Output the [x, y] coordinate of the center of the cell containing the given text.  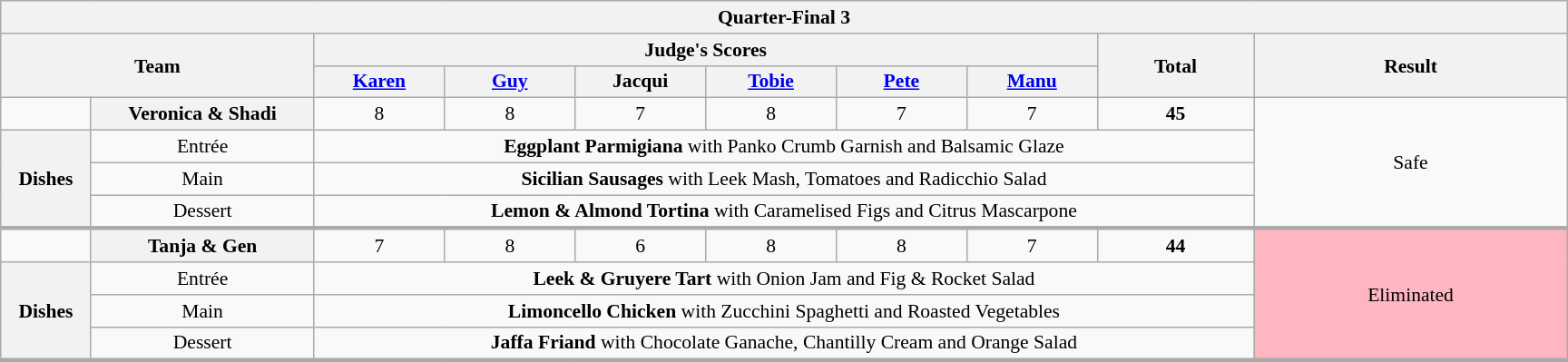
Result [1410, 65]
6 [641, 245]
Tobie [771, 82]
Judge's Scores [706, 50]
Jaffa Friand with Chocolate Ganache, Chantilly Cream and Orange Salad [784, 343]
Limoncello Chicken with Zucchini Spaghetti and Roasted Vegetables [784, 311]
45 [1176, 114]
Karen [379, 82]
Tanja & Gen [202, 245]
Guy [510, 82]
Pete [901, 82]
Quarter-Final 3 [784, 17]
Eggplant Parmigiana with Panko Crumb Garnish and Balsamic Glaze [784, 147]
Manu [1032, 82]
Veronica & Shadi [202, 114]
Eliminated [1410, 295]
Leek & Gruyere Tart with Onion Jam and Fig & Rocket Salad [784, 279]
Total [1176, 65]
Jacqui [641, 82]
Team [158, 65]
44 [1176, 245]
Lemon & Almond Tortina with Caramelised Figs and Citrus Mascarpone [784, 212]
Safe [1410, 163]
Sicilian Sausages with Leek Mash, Tomatoes and Radicchio Salad [784, 179]
